Output the [X, Y] coordinate of the center of the cell containing the given text.  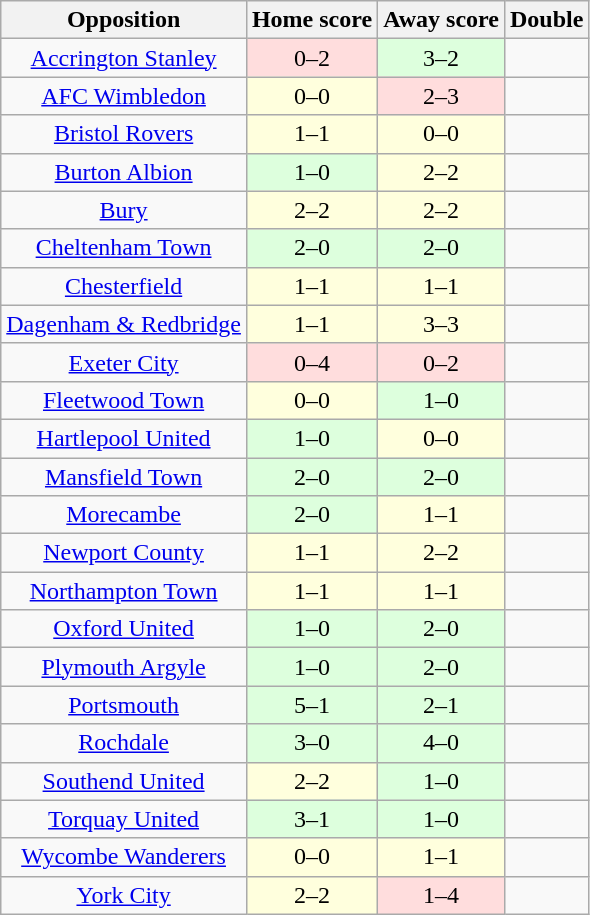
Torquay United [124, 819]
Rochdale [124, 743]
Away score [442, 20]
4–0 [442, 743]
Southend United [124, 781]
Oxford United [124, 629]
5–1 [312, 705]
Accrington Stanley [124, 58]
Dagenham & Redbridge [124, 324]
3–2 [442, 58]
Bristol Rovers [124, 134]
2–3 [442, 96]
Wycombe Wanderers [124, 857]
Bury [124, 210]
3–1 [312, 819]
3–3 [442, 324]
Portsmouth [124, 705]
Chesterfield [124, 286]
Fleetwood Town [124, 400]
AFC Wimbledon [124, 96]
York City [124, 895]
Opposition [124, 20]
Plymouth Argyle [124, 667]
Northampton Town [124, 591]
Home score [312, 20]
1–4 [442, 895]
Morecambe [124, 515]
Double [546, 20]
Hartlepool United [124, 438]
Exeter City [124, 362]
Mansfield Town [124, 477]
0–4 [312, 362]
Cheltenham Town [124, 248]
Burton Albion [124, 172]
3–0 [312, 743]
2–1 [442, 705]
Newport County [124, 553]
